For the text-containing cell, return its midpoint in (x, y) coordinate format. 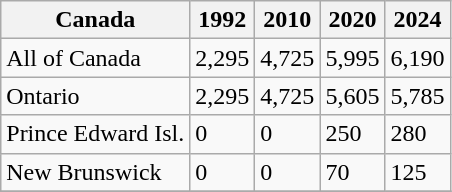
1992 (222, 20)
Prince Edward Isl. (96, 134)
Canada (96, 20)
5,785 (418, 96)
5,995 (352, 58)
280 (418, 134)
125 (418, 172)
New Brunswick (96, 172)
All of Canada (96, 58)
70 (352, 172)
Ontario (96, 96)
2024 (418, 20)
2020 (352, 20)
5,605 (352, 96)
250 (352, 134)
6,190 (418, 58)
2010 (288, 20)
